Pinpoint the cell where the given text exists, returning its (X, Y) midpoint coordinate. 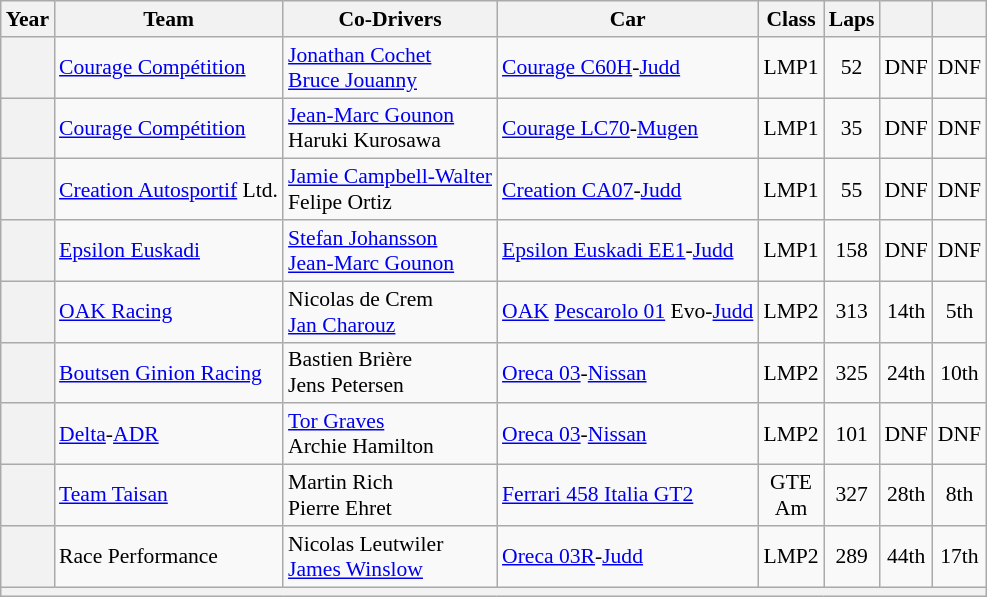
17th (960, 556)
Nicolas de Crem Jan Charouz (390, 312)
10th (960, 372)
Creation CA07-Judd (628, 190)
Epsilon Euskadi (168, 250)
OAK Racing (168, 312)
Year (28, 19)
44th (906, 556)
Jamie Campbell-Walter Felipe Ortiz (390, 190)
Team Taisan (168, 496)
55 (852, 190)
OAK Pescarolo 01 Evo-Judd (628, 312)
Ferrari 458 Italia GT2 (628, 496)
Bastien Brière Jens Petersen (390, 372)
5th (960, 312)
24th (906, 372)
Laps (852, 19)
101 (852, 434)
Courage LC70-Mugen (628, 128)
327 (852, 496)
52 (852, 68)
GTEAm (790, 496)
Oreca 03R-Judd (628, 556)
289 (852, 556)
Co-Drivers (390, 19)
Epsilon Euskadi EE1-Judd (628, 250)
325 (852, 372)
313 (852, 312)
Delta-ADR (168, 434)
Team (168, 19)
Martin Rich Pierre Ehret (390, 496)
35 (852, 128)
Jonathan Cochet Bruce Jouanny (390, 68)
8th (960, 496)
Race Performance (168, 556)
Boutsen Ginion Racing (168, 372)
Stefan Johansson Jean-Marc Gounon (390, 250)
Class (790, 19)
Courage C60H-Judd (628, 68)
28th (906, 496)
Nicolas Leutwiler James Winslow (390, 556)
14th (906, 312)
Jean-Marc Gounon Haruki Kurosawa (390, 128)
158 (852, 250)
Tor Graves Archie Hamilton (390, 434)
Creation Autosportif Ltd. (168, 190)
Car (628, 19)
